Identify which cell holds the provided text, then report its (X, Y) central coordinate. 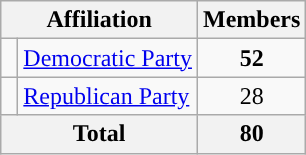
Democratic Party (108, 58)
80 (251, 134)
Republican Party (108, 96)
28 (251, 96)
52 (251, 58)
Total (100, 134)
Members (251, 20)
Affiliation (100, 20)
